Extract the [X, Y] coordinate from the center of the cell holding the provided text.  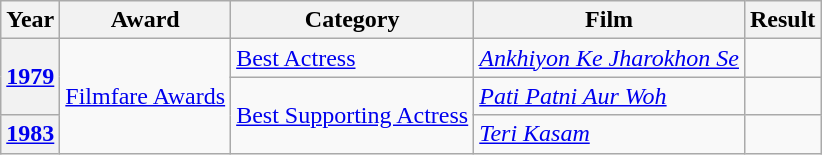
Category [352, 20]
Award [146, 20]
Result [782, 20]
Year [30, 20]
Best Supporting Actress [352, 115]
Best Actress [352, 58]
Teri Kasam [610, 134]
1979 [30, 77]
1983 [30, 134]
Film [610, 20]
Filmfare Awards [146, 96]
Pati Patni Aur Woh [610, 96]
Ankhiyon Ke Jharokhon Se [610, 58]
